Pinpoint the cell where the given text exists, returning its (x, y) midpoint coordinate. 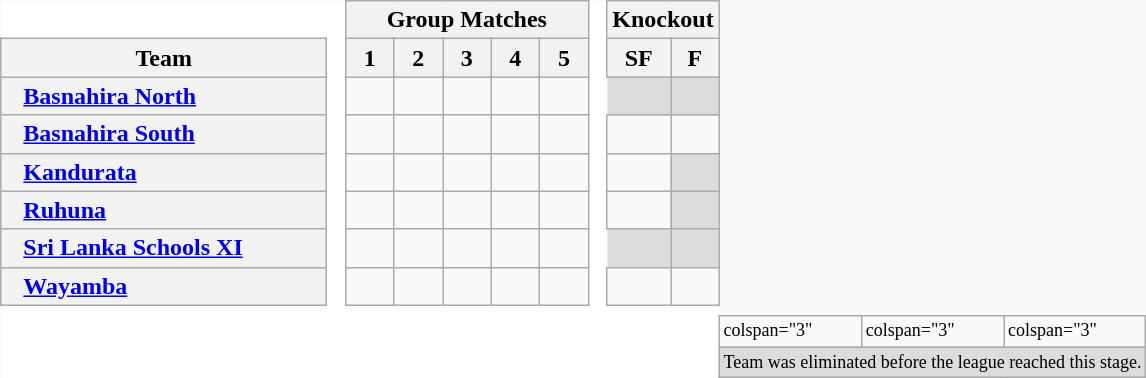
Wayamba (173, 286)
Team (164, 58)
Kandurata (173, 172)
Group Matches (466, 20)
Knockout (663, 20)
Basnahira South (173, 134)
F (696, 58)
Ruhuna (173, 210)
SF (639, 58)
Team was eliminated before the league reached this stage. (932, 362)
5 (564, 58)
2 (418, 58)
4 (516, 58)
1 (370, 58)
3 (466, 58)
Sri Lanka Schools XI (173, 248)
Basnahira North (173, 96)
